For the text-containing cell, return its midpoint in [X, Y] coordinate format. 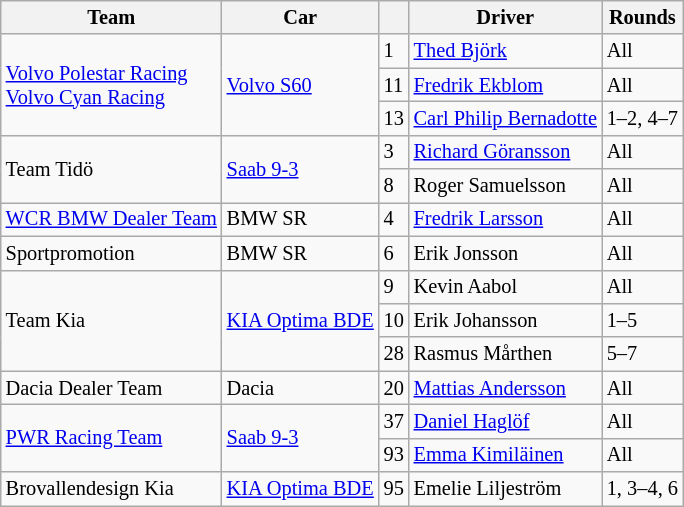
5–7 [642, 354]
6 [394, 253]
Sportpromotion [112, 253]
4 [394, 219]
37 [394, 421]
Erik Jonsson [506, 253]
Brovallendesign Kia [112, 489]
Rasmus Mårthen [506, 354]
Emma Kimiläinen [506, 455]
93 [394, 455]
3 [394, 152]
28 [394, 354]
Emelie Liljeström [506, 489]
1, 3–4, 6 [642, 489]
Daniel Haglöf [506, 421]
Volvo Polestar RacingVolvo Cyan Racing [112, 84]
10 [394, 320]
Mattias Andersson [506, 388]
8 [394, 186]
Volvo S60 [300, 84]
Richard Göransson [506, 152]
Dacia [300, 388]
Team [112, 17]
Car [300, 17]
Dacia Dealer Team [112, 388]
95 [394, 489]
PWR Racing Team [112, 438]
Carl Philip Bernadotte [506, 118]
Driver [506, 17]
1–2, 4–7 [642, 118]
13 [394, 118]
20 [394, 388]
WCR BMW Dealer Team [112, 219]
Fredrik Ekblom [506, 85]
Roger Samuelsson [506, 186]
Erik Johansson [506, 320]
Thed Björk [506, 51]
9 [394, 287]
Team Kia [112, 320]
1–5 [642, 320]
1 [394, 51]
Fredrik Larsson [506, 219]
Team Tidö [112, 168]
11 [394, 85]
Kevin Aabol [506, 287]
Rounds [642, 17]
